Capture the cell that displays the provided text and extract its (x, y) central coordinate. 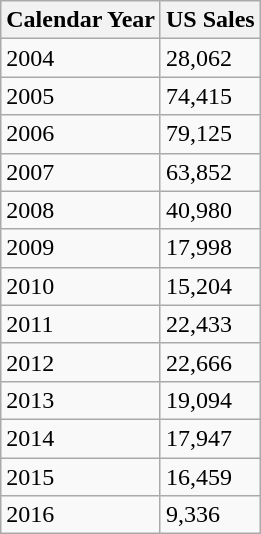
74,415 (210, 96)
2004 (81, 58)
2011 (81, 324)
28,062 (210, 58)
16,459 (210, 477)
22,433 (210, 324)
2010 (81, 286)
15,204 (210, 286)
2015 (81, 477)
2012 (81, 362)
2006 (81, 134)
Calendar Year (81, 20)
2009 (81, 248)
9,336 (210, 515)
2008 (81, 210)
63,852 (210, 172)
2007 (81, 172)
19,094 (210, 400)
22,666 (210, 362)
2014 (81, 438)
17,998 (210, 248)
2016 (81, 515)
2005 (81, 96)
40,980 (210, 210)
2013 (81, 400)
17,947 (210, 438)
79,125 (210, 134)
US Sales (210, 20)
